From the cell containing the given text, extract its center point as (x, y) coordinate. 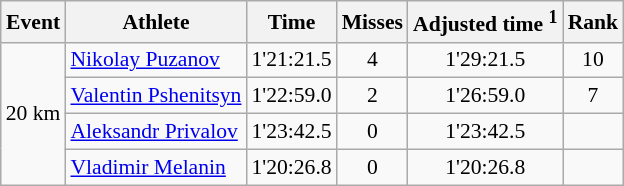
Time (291, 22)
4 (372, 60)
Aleksandr Privalov (156, 132)
7 (594, 96)
1'26:59.0 (486, 96)
Adjusted time 1 (486, 22)
Valentin Pshenitsyn (156, 96)
Athlete (156, 22)
10 (594, 60)
Misses (372, 22)
Nikolay Puzanov (156, 60)
Vladimir Melanin (156, 167)
Rank (594, 22)
1'29:21.5 (486, 60)
Event (34, 22)
20 km (34, 113)
1'21:21.5 (291, 60)
1'22:59.0 (291, 96)
2 (372, 96)
